Determine the (X, Y) coordinate at the center of the cell enclosing the given text.  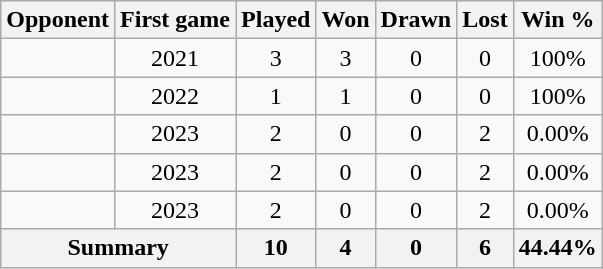
44.44% (558, 248)
Lost (485, 20)
2021 (176, 58)
10 (276, 248)
Summary (118, 248)
4 (346, 248)
Drawn (416, 20)
6 (485, 248)
Opponent (58, 20)
Played (276, 20)
2022 (176, 96)
Won (346, 20)
First game (176, 20)
Win % (558, 20)
